Scan for the cell matching the given text and deliver its (x, y) coordinate at center. 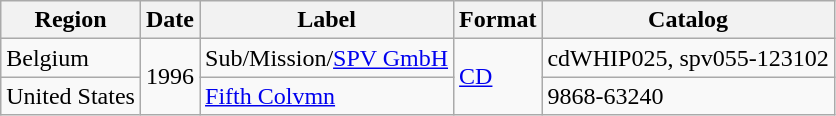
cdWHIP025, spv055-123102 (688, 58)
Label (327, 20)
Date (170, 20)
Catalog (688, 20)
CD (498, 77)
1996 (170, 77)
Fifth Colvmn (327, 96)
Region (71, 20)
United States (71, 96)
Format (498, 20)
Belgium (71, 58)
Sub/Mission/SPV GmbH (327, 58)
9868-63240 (688, 96)
